Scan for the cell matching the given text and deliver its [X, Y] coordinate at center. 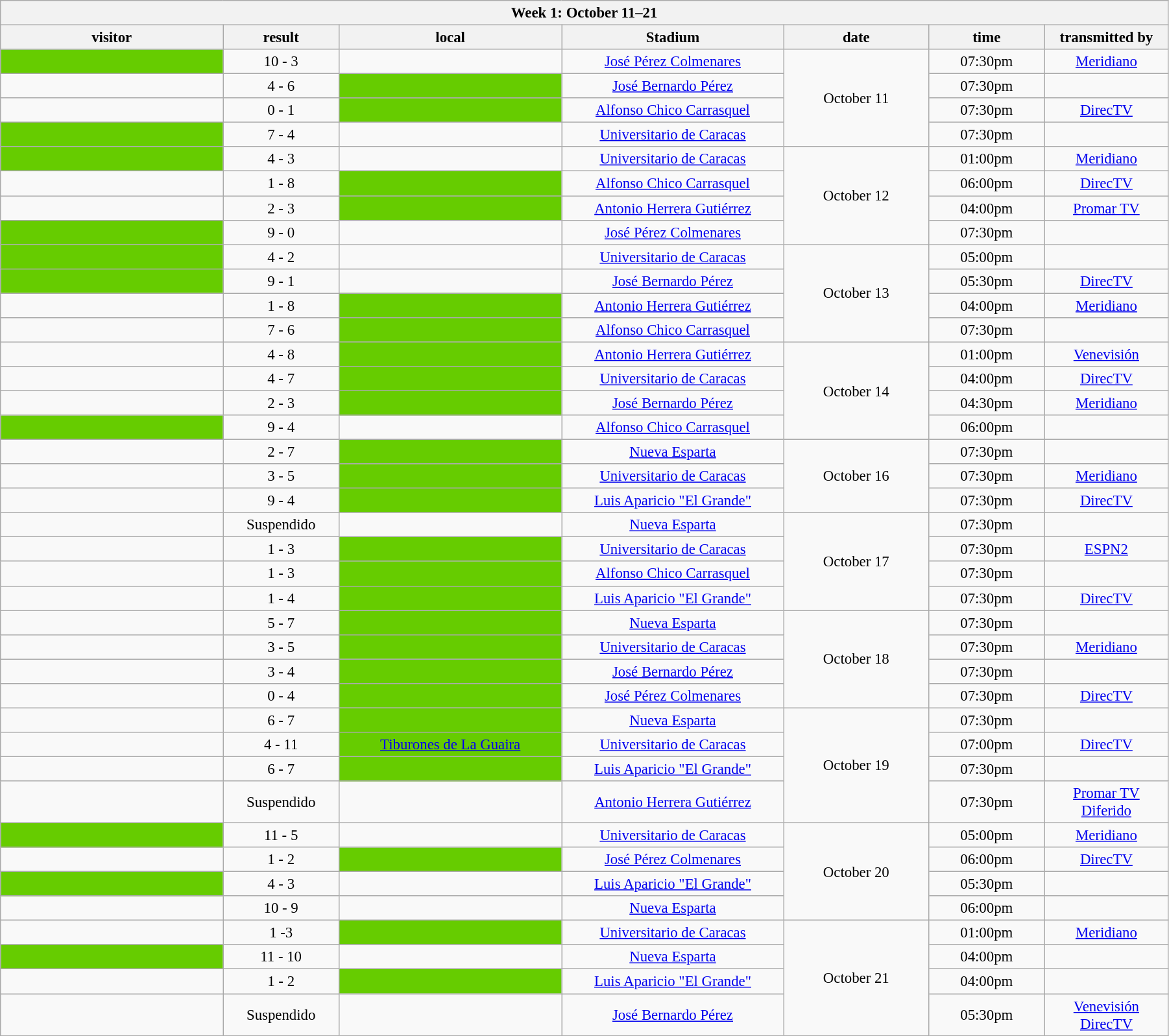
9 - 0 [282, 232]
4 - 2 [282, 257]
Stadium [673, 38]
0 - 4 [282, 696]
10 - 3 [282, 62]
local [450, 38]
2 - 7 [282, 452]
7 - 4 [282, 135]
1 - 4 [282, 598]
0 - 1 [282, 110]
Promar TV Diferido [1106, 802]
October 14 [856, 391]
result [282, 38]
5 - 7 [282, 623]
ESPN2 [1106, 549]
October 18 [856, 659]
date [856, 38]
4 - 11 [282, 745]
3 - 4 [282, 671]
transmitted by [1106, 38]
11 - 5 [282, 836]
7 - 6 [282, 330]
Tiburones de La Guaira [450, 745]
4 - 8 [282, 354]
October 21 [856, 978]
October 20 [856, 872]
VenevisiónDirecTV [1106, 1015]
October 16 [856, 476]
4 - 7 [282, 379]
11 - 10 [282, 957]
1 -3 [282, 933]
October 11 [856, 98]
Promar TV [1106, 208]
07:00pm [986, 745]
October 17 [856, 561]
9 - 1 [282, 281]
Venevisión [1106, 354]
time [986, 38]
Week 1: October 11–21 [584, 13]
October 19 [856, 765]
visitor [112, 38]
October 13 [856, 293]
October 12 [856, 195]
04:30pm [986, 403]
4 - 6 [282, 86]
10 - 9 [282, 908]
